From the cell containing the given text, extract its center point as (X, Y) coordinate. 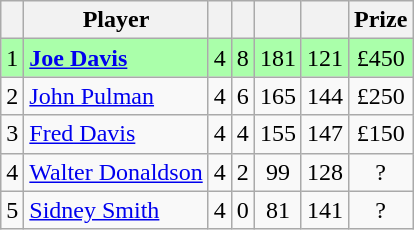
Sidney Smith (116, 210)
£150 (380, 134)
181 (278, 58)
£450 (380, 58)
Fred Davis (116, 134)
1 (12, 58)
0 (242, 210)
Joe Davis (116, 58)
121 (324, 58)
155 (278, 134)
81 (278, 210)
165 (278, 96)
144 (324, 96)
147 (324, 134)
John Pulman (116, 96)
3 (12, 134)
8 (242, 58)
141 (324, 210)
Prize (380, 20)
5 (12, 210)
128 (324, 172)
Player (116, 20)
Walter Donaldson (116, 172)
99 (278, 172)
6 (242, 96)
£250 (380, 96)
